Pinpoint the cell where the given text exists, returning its (X, Y) midpoint coordinate. 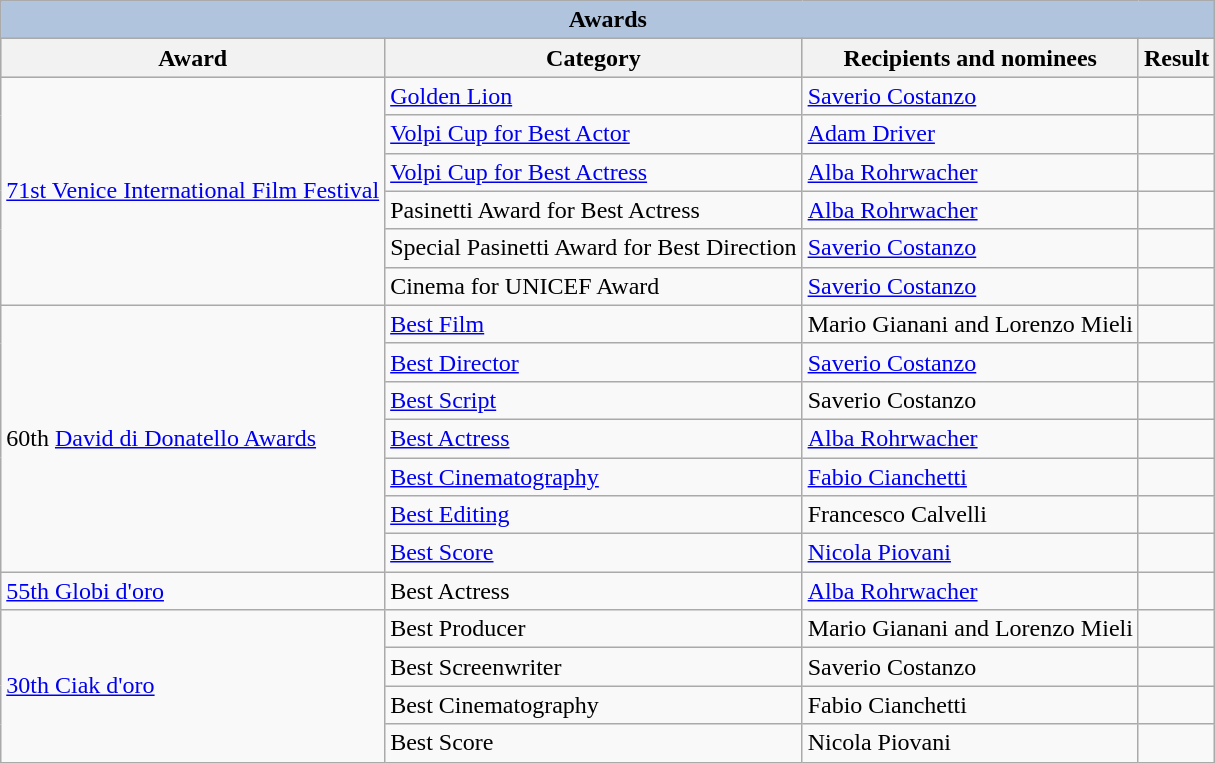
Awards (608, 20)
Best Film (594, 324)
Volpi Cup for Best Actress (594, 172)
55th Globi d'oro (193, 591)
Special Pasinetti Award for Best Direction (594, 248)
Category (594, 58)
Award (193, 58)
Pasinetti Award for Best Actress (594, 210)
Best Screenwriter (594, 667)
Best Director (594, 362)
Recipients and nominees (970, 58)
60th David di Donatello Awards (193, 438)
Cinema for UNICEF Award (594, 286)
71st Venice International Film Festival (193, 191)
Best Editing (594, 515)
Francesco Calvelli (970, 515)
Adam Driver (970, 134)
Golden Lion (594, 96)
Best Script (594, 400)
Volpi Cup for Best Actor (594, 134)
30th Ciak d'oro (193, 686)
Result (1176, 58)
Best Producer (594, 629)
